Return [X, Y] of the center of cell containing provided text 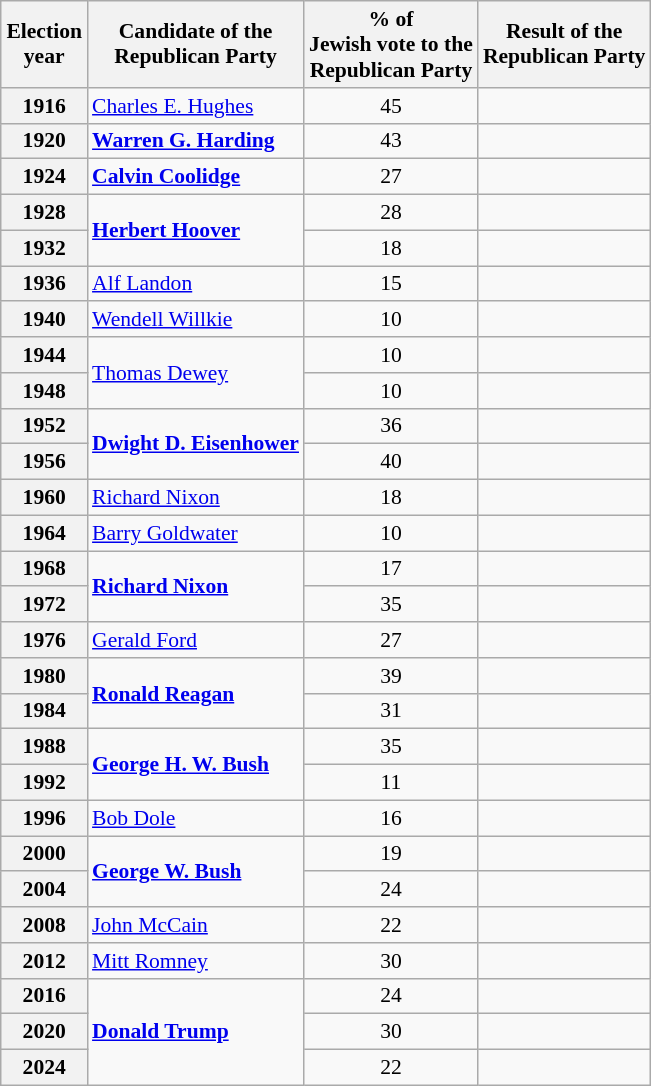
Wendell Willkie [196, 319]
2024 [44, 1067]
1924 [44, 177]
1956 [44, 462]
Calvin Coolidge [196, 177]
16 [391, 818]
Mitt Romney [196, 960]
2012 [44, 960]
Dwight D. Eisenhower [196, 444]
1952 [44, 426]
45 [391, 105]
2000 [44, 854]
1980 [44, 675]
Thomas Dewey [196, 372]
2016 [44, 996]
43 [391, 141]
Candidate of the Republican Party [196, 44]
Alf Landon [196, 284]
George W. Bush [196, 872]
1928 [44, 212]
15 [391, 284]
39 [391, 675]
1984 [44, 711]
1960 [44, 497]
2008 [44, 925]
1936 [44, 284]
1996 [44, 818]
31 [391, 711]
19 [391, 854]
28 [391, 212]
11 [391, 782]
1964 [44, 533]
Warren G. Harding [196, 141]
Donald Trump [196, 1032]
George H. W. Bush [196, 764]
1972 [44, 604]
Election year [44, 44]
1944 [44, 355]
1948 [44, 390]
2020 [44, 1032]
Bob Dole [196, 818]
1976 [44, 640]
1992 [44, 782]
1968 [44, 568]
% of Jewish vote to the Republican Party [391, 44]
2004 [44, 889]
17 [391, 568]
Result of the Republican Party [564, 44]
Gerald Ford [196, 640]
John McCain [196, 925]
Ronald Reagan [196, 692]
1920 [44, 141]
Charles E. Hughes [196, 105]
1916 [44, 105]
1988 [44, 747]
Herbert Hoover [196, 230]
1940 [44, 319]
36 [391, 426]
1932 [44, 248]
40 [391, 462]
Barry Goldwater [196, 533]
